Determine the (x, y) coordinate at the center of the cell enclosing the given text.  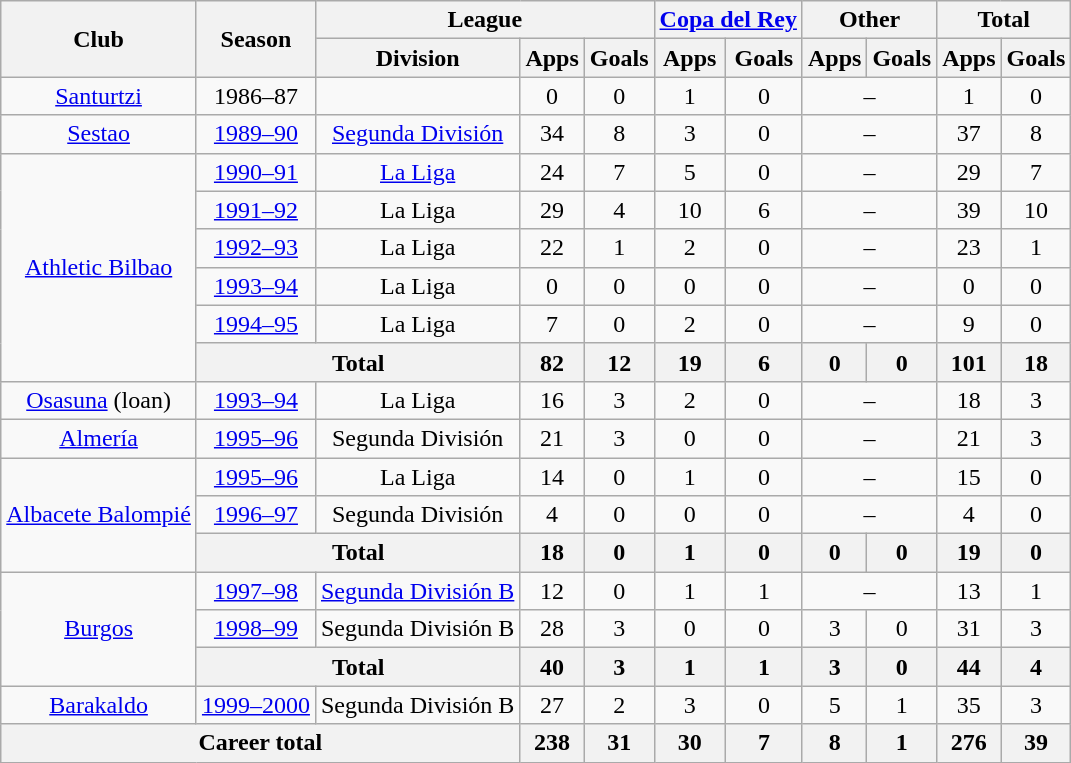
Albacete Balompié (99, 515)
1996–97 (256, 515)
24 (552, 172)
28 (552, 629)
Copa del Rey (728, 20)
13 (969, 591)
37 (969, 134)
1994–95 (256, 324)
276 (969, 743)
1998–99 (256, 629)
1990–91 (256, 172)
1989–90 (256, 134)
14 (552, 477)
82 (552, 362)
Osasuna (loan) (99, 400)
23 (969, 248)
27 (552, 705)
Division (417, 58)
Athletic Bilbao (99, 267)
1997–98 (256, 591)
Santurtzi (99, 96)
34 (552, 134)
101 (969, 362)
35 (969, 705)
Club (99, 39)
9 (969, 324)
238 (552, 743)
1999–2000 (256, 705)
Sestao (99, 134)
Almería (99, 438)
League (484, 20)
Barakaldo (99, 705)
Other (869, 20)
40 (552, 667)
44 (969, 667)
30 (690, 743)
Season (256, 39)
Burgos (99, 629)
1986–87 (256, 96)
22 (552, 248)
1991–92 (256, 210)
1992–93 (256, 248)
16 (552, 400)
15 (969, 477)
Career total (260, 743)
